Capture the cell that displays the provided text and extract its (x, y) central coordinate. 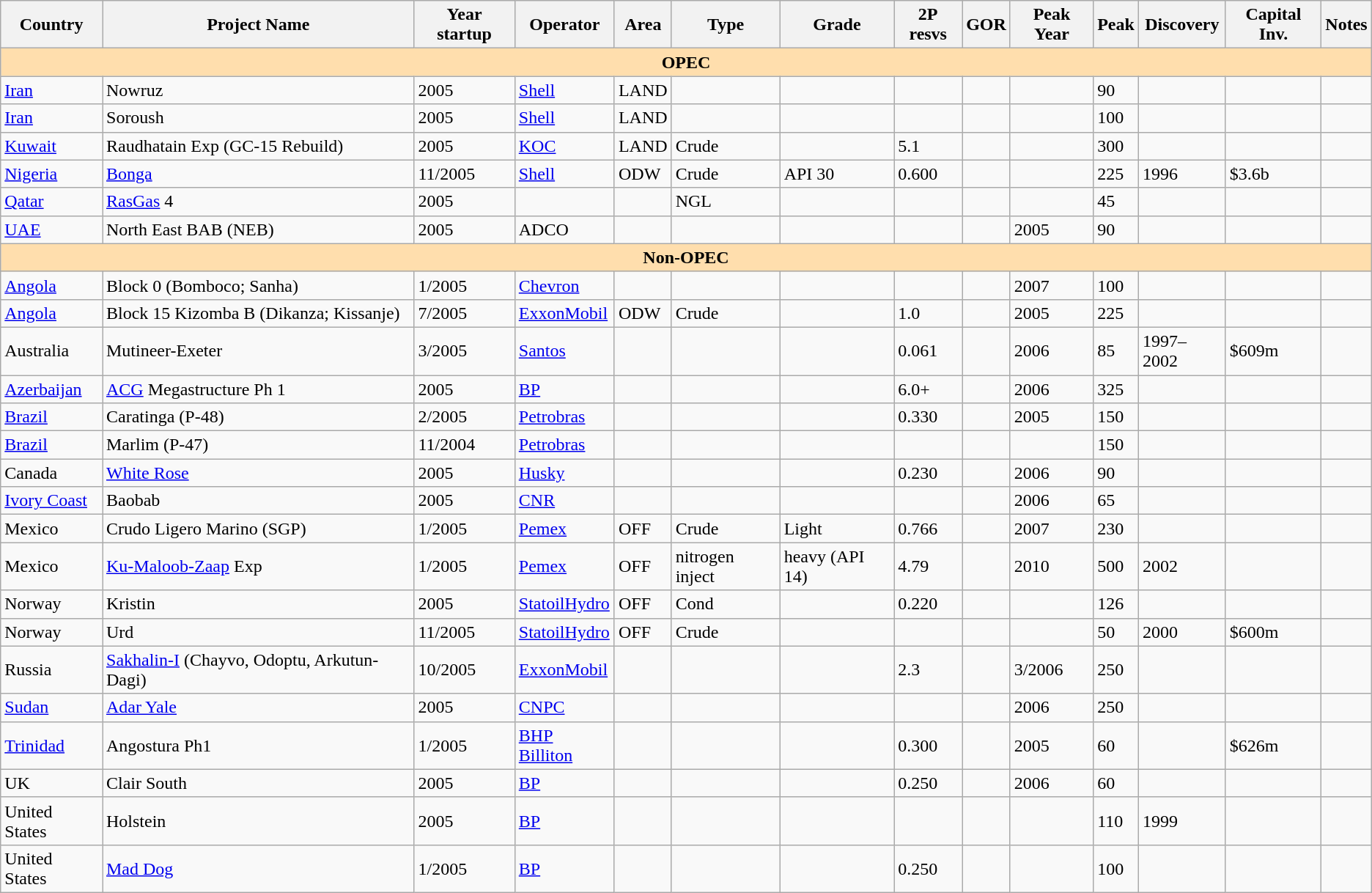
2/2005 (465, 417)
2002 (1181, 566)
Urd (258, 632)
$609m (1274, 350)
Capital Inv. (1274, 25)
0.061 (928, 350)
CNPC (564, 708)
230 (1116, 529)
Raudhatain Exp (GC-15 Rebuild) (258, 146)
heavy (API 14) (837, 566)
ADCO (564, 229)
2010 (1051, 566)
Russia (51, 670)
Chevron (564, 285)
UAE (51, 229)
110 (1116, 821)
Caratinga (P-48) (258, 417)
Notes (1346, 25)
NGL (726, 202)
Trinidad (51, 745)
Crudo Ligero Marino (SGP) (258, 529)
3/2006 (1051, 670)
Soroush (258, 118)
Holstein (258, 821)
Type (726, 25)
0.220 (928, 604)
Block 15 Kizomba B (Dikanza; Kissanje) (258, 313)
North East BAB (NEB) (258, 229)
4.79 (928, 566)
2000 (1181, 632)
BHP Billiton (564, 745)
Mad Dog (258, 868)
2.3 (928, 670)
Australia (51, 350)
Sakhalin-I (Chayvo, Odoptu, Arkutun-Dagi) (258, 670)
Marlim (P-47) (258, 445)
Angostura Ph1 (258, 745)
GOR (986, 25)
Baobab (258, 501)
0.330 (928, 417)
ACG Megastructure Ph 1 (258, 389)
Husky (564, 473)
85 (1116, 350)
Azerbaijan (51, 389)
White Rose (258, 473)
10/2005 (465, 670)
11/2004 (465, 445)
7/2005 (465, 313)
Sudan (51, 708)
65 (1116, 501)
325 (1116, 389)
Bonga (258, 174)
RasGas 4 (258, 202)
Nowruz (258, 90)
Project Name (258, 25)
Operator (564, 25)
Ivory Coast (51, 501)
nitrogen inject (726, 566)
Mutineer-Exeter (258, 350)
Kristin (258, 604)
Canada (51, 473)
Clair South (258, 783)
2P resvs (928, 25)
300 (1116, 146)
Light (837, 529)
Adar Yale (258, 708)
$626m (1274, 745)
45 (1116, 202)
1.0 (928, 313)
$600m (1274, 632)
Discovery (1181, 25)
CNR (564, 501)
KOC (564, 146)
6.0+ (928, 389)
$3.6b (1274, 174)
Cond (726, 604)
500 (1116, 566)
OPEC (686, 62)
Peak Year (1051, 25)
3/2005 (465, 350)
Kuwait (51, 146)
Ku-Maloob-Zaap Exp (258, 566)
0.300 (928, 745)
Area (643, 25)
Peak (1116, 25)
Non-OPEC (686, 257)
50 (1116, 632)
0.230 (928, 473)
1996 (1181, 174)
1999 (1181, 821)
0.766 (928, 529)
API 30 (837, 174)
Block 0 (Bomboco; Sanha) (258, 285)
UK (51, 783)
Qatar (51, 202)
1997–2002 (1181, 350)
126 (1116, 604)
Nigeria (51, 174)
5.1 (928, 146)
Country (51, 25)
Year startup (465, 25)
0.600 (928, 174)
Grade (837, 25)
Santos (564, 350)
